Pinpoint the cell where the given text exists, returning its (X, Y) midpoint coordinate. 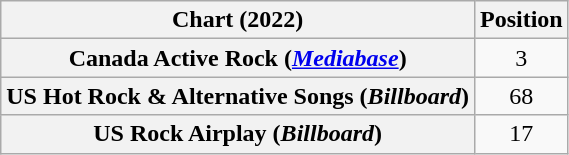
Canada Active Rock (Mediabase) (238, 58)
3 (521, 58)
US Hot Rock & Alternative Songs (Billboard) (238, 96)
US Rock Airplay (Billboard) (238, 134)
Chart (2022) (238, 20)
17 (521, 134)
68 (521, 96)
Position (521, 20)
